Search for the cell housing the specified text and yield its (x, y) center coordinate. 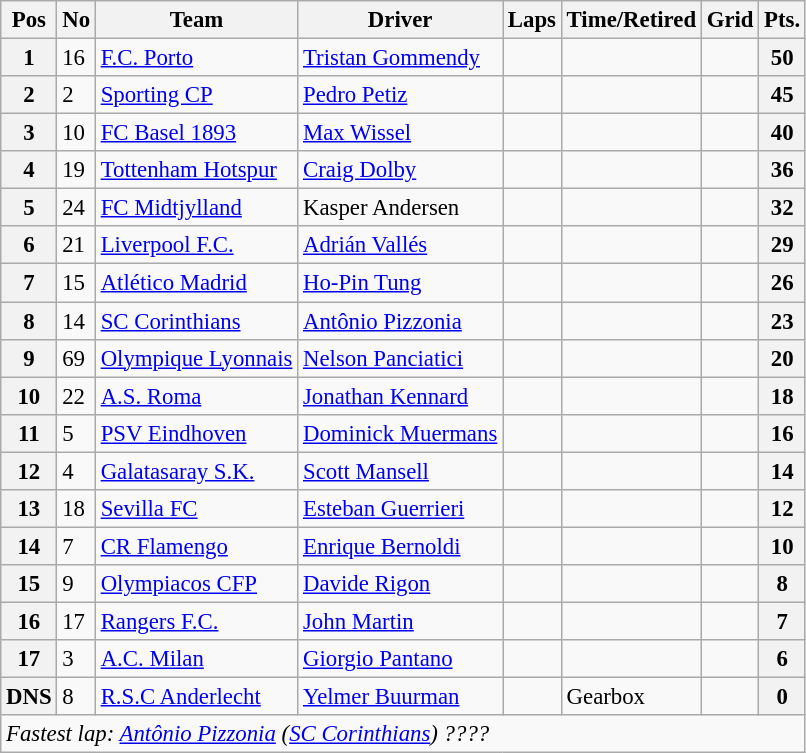
Pos (29, 20)
Craig Dolby (400, 170)
R.S.C Anderlecht (196, 697)
50 (782, 58)
22 (76, 396)
SC Corinthians (196, 321)
A.S. Roma (196, 396)
36 (782, 170)
20 (782, 358)
CR Flamengo (196, 546)
Laps (532, 20)
11 (29, 433)
Sporting CP (196, 95)
69 (76, 358)
45 (782, 95)
Fastest lap: Antônio Pizzonia (SC Corinthians) ???? (404, 734)
Tristan Gommendy (400, 58)
Scott Mansell (400, 471)
Rangers F.C. (196, 621)
John Martin (400, 621)
Max Wissel (400, 133)
Pedro Petiz (400, 95)
Yelmer Buurman (400, 697)
Sevilla FC (196, 509)
FC Basel 1893 (196, 133)
Tottenham Hotspur (196, 170)
Grid (730, 20)
13 (29, 509)
Adrián Vallés (400, 245)
19 (76, 170)
PSV Eindhoven (196, 433)
Gearbox (631, 697)
1 (29, 58)
Pts. (782, 20)
Davide Rigon (400, 584)
Enrique Bernoldi (400, 546)
A.C. Milan (196, 659)
Antônio Pizzonia (400, 321)
24 (76, 208)
29 (782, 245)
No (76, 20)
Atlético Madrid (196, 283)
Kasper Andersen (400, 208)
Nelson Panciatici (400, 358)
Olympiacos CFP (196, 584)
Giorgio Pantano (400, 659)
Jonathan Kennard (400, 396)
Liverpool F.C. (196, 245)
40 (782, 133)
23 (782, 321)
26 (782, 283)
Olympique Lyonnais (196, 358)
Time/Retired (631, 20)
Driver (400, 20)
Ho-Pin Tung (400, 283)
DNS (29, 697)
FC Midtjylland (196, 208)
Galatasaray S.K. (196, 471)
Esteban Guerrieri (400, 509)
Team (196, 20)
0 (782, 697)
F.C. Porto (196, 58)
Dominick Muermans (400, 433)
21 (76, 245)
32 (782, 208)
